Provide the [x, y] coordinate of the cell's center where the given text is located.  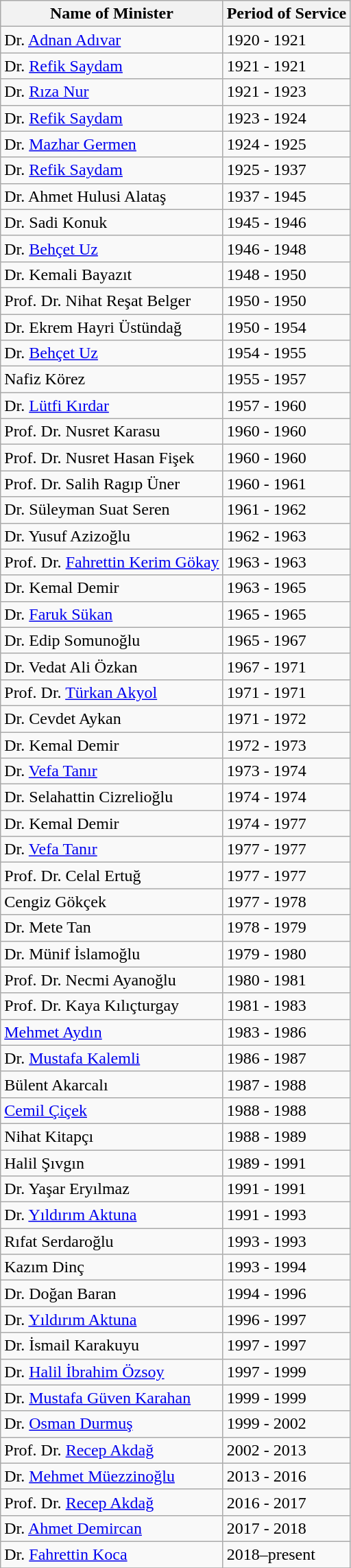
Dr. Mustafa Güven Karahan [112, 1398]
1946 - 1948 [287, 248]
2016 - 2017 [287, 1502]
1997 - 1999 [287, 1372]
Dr. Ahmet Demircan [112, 1528]
Cengiz Gökçek [112, 902]
Period of Service [287, 14]
Dr. Doğan Baran [112, 1294]
1921 - 1923 [287, 92]
1996 - 1997 [287, 1320]
Prof. Dr. Celal Ertuğ [112, 876]
Dr. Selahattin Cizrelioğlu [112, 797]
1987 - 1988 [287, 1084]
1991 - 1993 [287, 1215]
1983 - 1986 [287, 1032]
1989 - 1991 [287, 1163]
Mehmet Aydın [112, 1032]
1973 - 1974 [287, 771]
1921 - 1921 [287, 66]
1961 - 1962 [287, 510]
1979 - 1980 [287, 954]
Dr. Mazhar Germen [112, 144]
1965 - 1967 [287, 640]
Dr. Halil İbrahim Özsoy [112, 1372]
1937 - 1945 [287, 196]
1986 - 1987 [287, 1058]
Prof. Dr. Nihat Reşat Belger [112, 301]
1963 - 1963 [287, 562]
1924 - 1925 [287, 144]
Dr. Mehmet Müezzinoğlu [112, 1476]
1955 - 1957 [287, 379]
2013 - 2016 [287, 1476]
2002 - 2013 [287, 1450]
Dr. Edip Somunoğlu [112, 640]
Prof. Dr. Salih Ragıp Üner [112, 484]
1950 - 1950 [287, 301]
Dr. Süleyman Suat Seren [112, 510]
Dr. Yusuf Azizoğlu [112, 536]
1945 - 1946 [287, 222]
Dr. Vedat Ali Özkan [112, 666]
1920 - 1921 [287, 40]
Prof. Dr. Fahrettin Kerim Gökay [112, 562]
Bülent Akarcalı [112, 1084]
Dr. Adnan Adıvar [112, 40]
1967 - 1971 [287, 666]
Nihat Kitapçı [112, 1136]
2017 - 2018 [287, 1528]
1971 - 1972 [287, 718]
1965 - 1965 [287, 614]
1948 - 1950 [287, 274]
1978 - 1979 [287, 928]
1962 - 1963 [287, 536]
Prof. Dr. Kaya Kılıçturgay [112, 1006]
Dr. Mustafa Kalemli [112, 1058]
1988 - 1988 [287, 1110]
1974 - 1977 [287, 823]
Prof. Dr. Nusret Karasu [112, 432]
1988 - 1989 [287, 1136]
1993 - 1993 [287, 1241]
Nafiz Körez [112, 379]
1997 - 1997 [287, 1346]
Dr. İsmail Karakuyu [112, 1346]
1925 - 1937 [287, 170]
1977 - 1978 [287, 902]
2018–present [287, 1554]
Dr. Cevdet Aykan [112, 718]
Dr. Faruk Sükan [112, 614]
1980 - 1981 [287, 980]
1999 - 1999 [287, 1398]
1957 - 1960 [287, 406]
Dr. Kemali Bayazıt [112, 274]
Cemil Çiçek [112, 1110]
Dr. Münif İslamoğlu [112, 954]
Prof. Dr. Necmi Ayanoğlu [112, 980]
Dr. Lütfi Kırdar [112, 406]
Dr. Fahrettin Koca [112, 1554]
Dr. Osman Durmuş [112, 1424]
1972 - 1973 [287, 745]
1981 - 1983 [287, 1006]
Dr. Rıza Nur [112, 92]
1993 - 1994 [287, 1267]
1963 - 1965 [287, 588]
Dr. Ahmet Hulusi Alataş [112, 196]
1974 - 1974 [287, 797]
Dr. Mete Tan [112, 928]
Halil Şıvgın [112, 1163]
1991 - 1991 [287, 1189]
1954 - 1955 [287, 353]
1923 - 1924 [287, 118]
Prof. Dr. Türkan Akyol [112, 692]
Dr. Sadi Konuk [112, 222]
Kazım Dinç [112, 1267]
1971 - 1971 [287, 692]
1950 - 1954 [287, 327]
Dr. Yaşar Eryılmaz [112, 1189]
1994 - 1996 [287, 1294]
Rıfat Serdaroğlu [112, 1241]
1960 - 1961 [287, 484]
Name of Minister [112, 14]
Dr. Ekrem Hayri Üstündağ [112, 327]
Prof. Dr. Nusret Hasan Fişek [112, 458]
1999 - 2002 [287, 1424]
